Return (X, Y) of the center of cell containing provided text 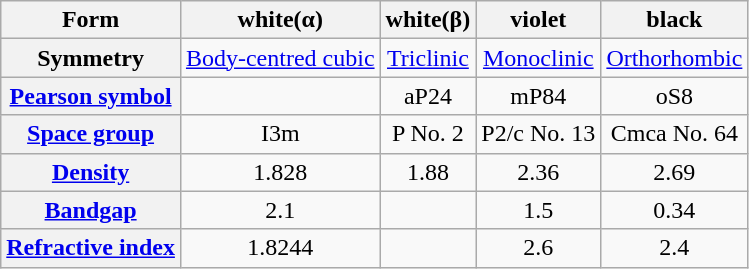
I3m (280, 134)
1.8244 (280, 248)
2.1 (280, 210)
Orthorhombic (674, 58)
2.69 (674, 172)
0.34 (674, 210)
black (674, 20)
Body-centred cubic (280, 58)
violet (538, 20)
1.828 (280, 172)
P2/c No. 13 (538, 134)
Density (91, 172)
Monoclinic (538, 58)
Space group (91, 134)
1.5 (538, 210)
white(β) (428, 20)
Refractive index (91, 248)
Cmca No. 64 (674, 134)
oS8 (674, 96)
Triclinic (428, 58)
Pearson symbol (91, 96)
Form (91, 20)
Symmetry (91, 58)
1.88 (428, 172)
mP84 (538, 96)
white(α) (280, 20)
2.4 (674, 248)
Bandgap (91, 210)
2.6 (538, 248)
2.36 (538, 172)
P No. 2 (428, 134)
aP24 (428, 96)
